Search for the cell housing the specified text and yield its (x, y) center coordinate. 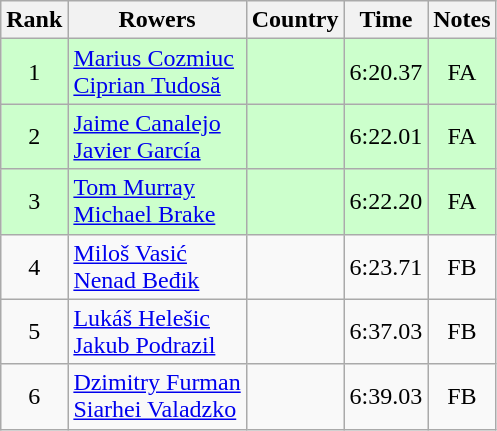
5 (34, 332)
6 (34, 396)
Dzimitry FurmanSiarhei Valadzko (157, 396)
2 (34, 136)
Marius CozmiucCiprian Tudosă (157, 72)
Jaime CanalejoJavier García (157, 136)
Country (295, 20)
Notes (462, 20)
6:22.01 (386, 136)
Tom MurrayMichael Brake (157, 202)
6:39.03 (386, 396)
6:20.37 (386, 72)
Miloš VasićNenad Beđik (157, 266)
Rank (34, 20)
Lukáš HelešicJakub Podrazil (157, 332)
4 (34, 266)
Rowers (157, 20)
3 (34, 202)
6:23.71 (386, 266)
1 (34, 72)
6:22.20 (386, 202)
6:37.03 (386, 332)
Time (386, 20)
